Scan for the cell matching the given text and deliver its [X, Y] coordinate at center. 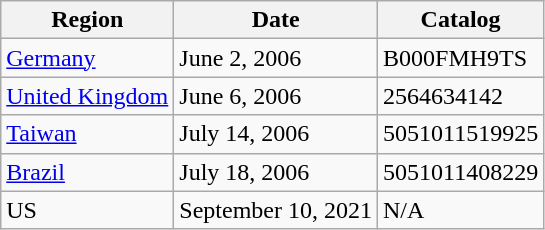
June 2, 2006 [276, 58]
Taiwan [88, 134]
Region [88, 20]
US [88, 210]
N/A [461, 210]
Brazil [88, 172]
September 10, 2021 [276, 210]
Germany [88, 58]
5051011519925 [461, 134]
B000FMH9TS [461, 58]
July 18, 2006 [276, 172]
5051011408229 [461, 172]
Date [276, 20]
June 6, 2006 [276, 96]
2564634142 [461, 96]
July 14, 2006 [276, 134]
United Kingdom [88, 96]
Catalog [461, 20]
